Detect which cell encompasses the target text, then output its [X, Y] center coordinate. 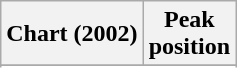
Chart (2002) [72, 34]
Peakposition [189, 34]
